Identify which cell holds the provided text, then report its [X, Y] central coordinate. 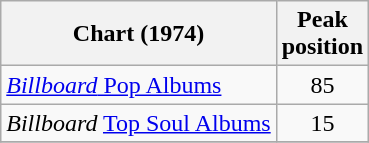
Billboard Top Soul Albums [138, 123]
85 [322, 85]
Billboard Pop Albums [138, 85]
Peakposition [322, 34]
15 [322, 123]
Chart (1974) [138, 34]
